Return the [x, y] coordinate for the center point of the cell that contains the specified text.  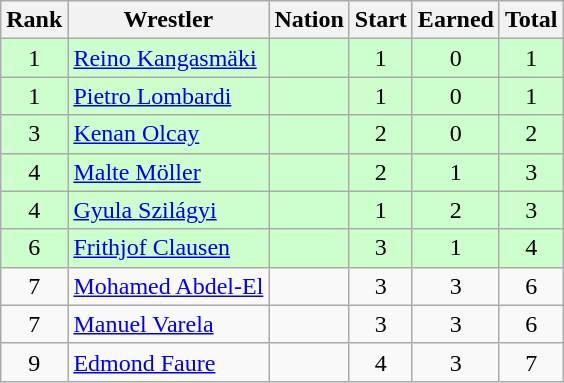
Reino Kangasmäki [168, 58]
Malte Möller [168, 172]
Nation [309, 20]
Pietro Lombardi [168, 96]
Manuel Varela [168, 324]
Earned [456, 20]
Rank [34, 20]
Total [531, 20]
Frithjof Clausen [168, 248]
Mohamed Abdel-El [168, 286]
Wrestler [168, 20]
Start [380, 20]
Kenan Olcay [168, 134]
Gyula Szilágyi [168, 210]
Edmond Faure [168, 362]
9 [34, 362]
